Output the (x, y) coordinate of the center of the cell containing the given text.  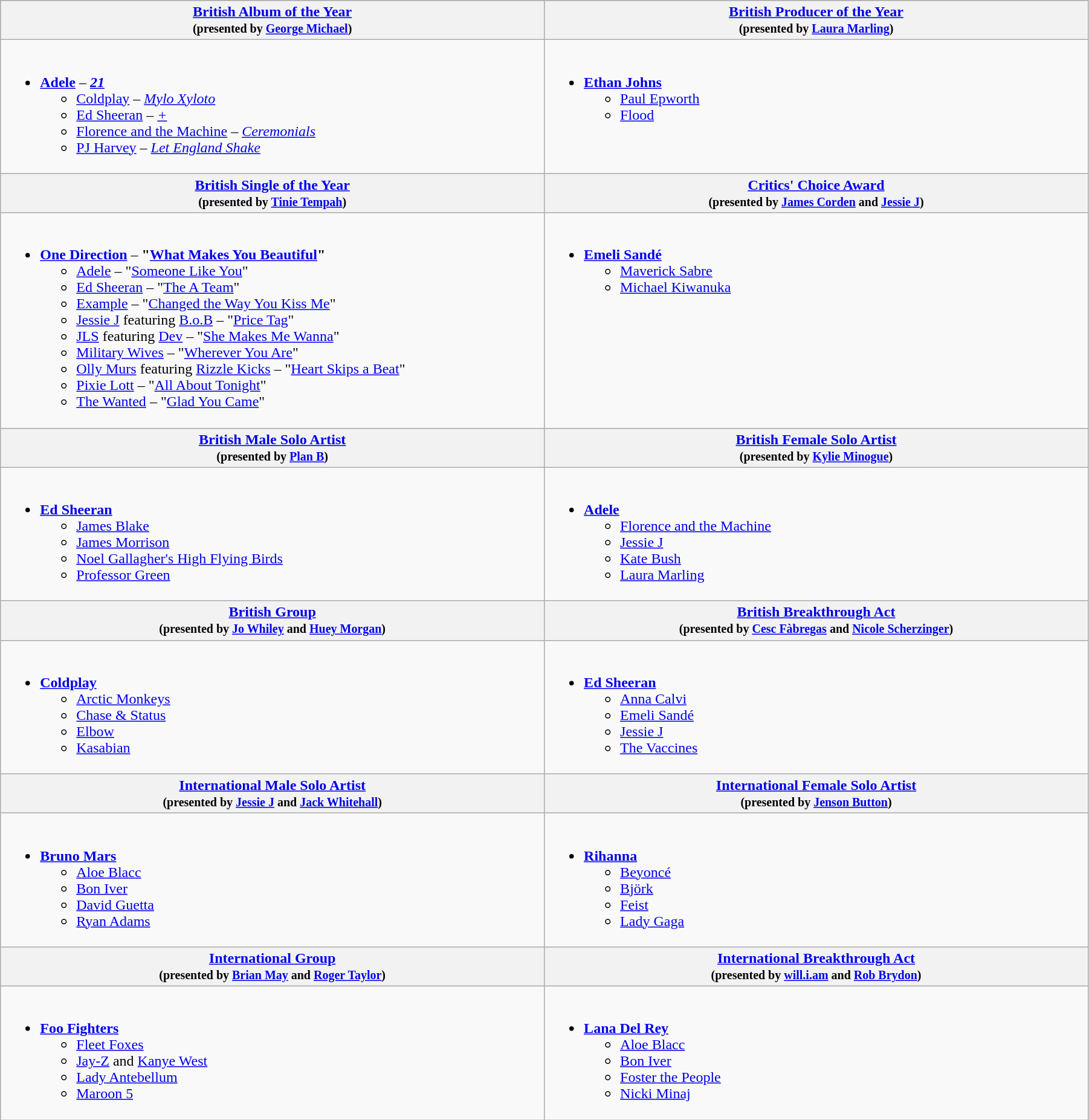
British Producer of the Year(presented by Laura Marling) (816, 21)
Ethan JohnsPaul EpworthFlood (816, 106)
Ed SheeranAnna CalviEmeli SandéJessie JThe Vaccines (816, 707)
Bruno MarsAloe BlaccBon IverDavid GuettaRyan Adams (273, 880)
British Album of the Year(presented by George Michael) (273, 21)
British Breakthrough Act(presented by Cesc Fàbregas and Nicole Scherzinger) (816, 620)
International Breakthrough Act(presented by will.i.am and Rob Brydon) (816, 966)
International Male Solo Artist(presented by Jessie J and Jack Whitehall) (273, 793)
British Female Solo Artist(presented by Kylie Minogue) (816, 447)
International Group(presented by Brian May and Roger Taylor) (273, 966)
British Male Solo Artist(presented by Plan B) (273, 447)
ColdplayArctic MonkeysChase & StatusElbowKasabian (273, 707)
British Group(presented by Jo Whiley and Huey Morgan) (273, 620)
Ed SheeranJames BlakeJames MorrisonNoel Gallagher's High Flying BirdsProfessor Green (273, 534)
Emeli SandéMaverick SabreMichael Kiwanuka (816, 320)
British Single of the Year(presented by Tinie Tempah) (273, 193)
Foo FightersFleet FoxesJay-Z and Kanye WestLady AntebellumMaroon 5 (273, 1053)
Adele – 21Coldplay – Mylo XylotoEd Sheeran – +Florence and the Machine – CeremonialsPJ Harvey – Let England Shake (273, 106)
International Female Solo Artist(presented by Jenson Button) (816, 793)
RihannaBeyoncéBjörkFeistLady Gaga (816, 880)
AdeleFlorence and the MachineJessie JKate BushLaura Marling (816, 534)
Critics' Choice Award(presented by James Corden and Jessie J) (816, 193)
Lana Del ReyAloe BlaccBon IverFoster the PeopleNicki Minaj (816, 1053)
